Capture the cell that displays the provided text and extract its [x, y] central coordinate. 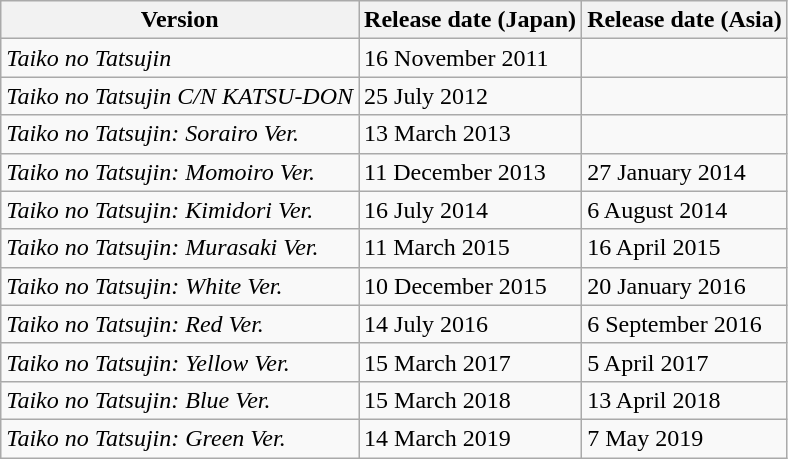
10 December 2015 [470, 286]
Taiko no Tatsujin: Green Ver. [180, 438]
Taiko no Tatsujin [180, 58]
20 January 2016 [685, 286]
Taiko no Tatsujin: Red Ver. [180, 324]
Taiko no Tatsujin: Kimidori Ver. [180, 210]
Taiko no Tatsujin: Blue Ver. [180, 400]
Taiko no Tatsujin: Momoiro Ver. [180, 172]
16 November 2011 [470, 58]
13 April 2018 [685, 400]
14 March 2019 [470, 438]
Taiko no Tatsujin: Yellow Ver. [180, 362]
6 September 2016 [685, 324]
11 December 2013 [470, 172]
27 January 2014 [685, 172]
15 March 2018 [470, 400]
Taiko no Tatsujin C/N KATSU-DON [180, 96]
13 March 2013 [470, 134]
Release date (Asia) [685, 20]
6 August 2014 [685, 210]
Taiko no Tatsujin: White Ver. [180, 286]
11 March 2015 [470, 248]
16 April 2015 [685, 248]
16 July 2014 [470, 210]
Taiko no Tatsujin: Murasaki Ver. [180, 248]
25 July 2012 [470, 96]
Version [180, 20]
15 March 2017 [470, 362]
Release date (Japan) [470, 20]
5 April 2017 [685, 362]
Taiko no Tatsujin: Sorairo Ver. [180, 134]
14 July 2016 [470, 324]
7 May 2019 [685, 438]
